Search for the cell housing the specified text and yield its [X, Y] center coordinate. 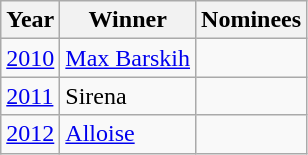
Year [30, 20]
2011 [30, 96]
2012 [30, 134]
Sirena [128, 96]
Winner [128, 20]
Max Barskih [128, 58]
Nominees [252, 20]
2010 [30, 58]
Alloise [128, 134]
